Output the [X, Y] coordinate of the center of the cell containing the given text.  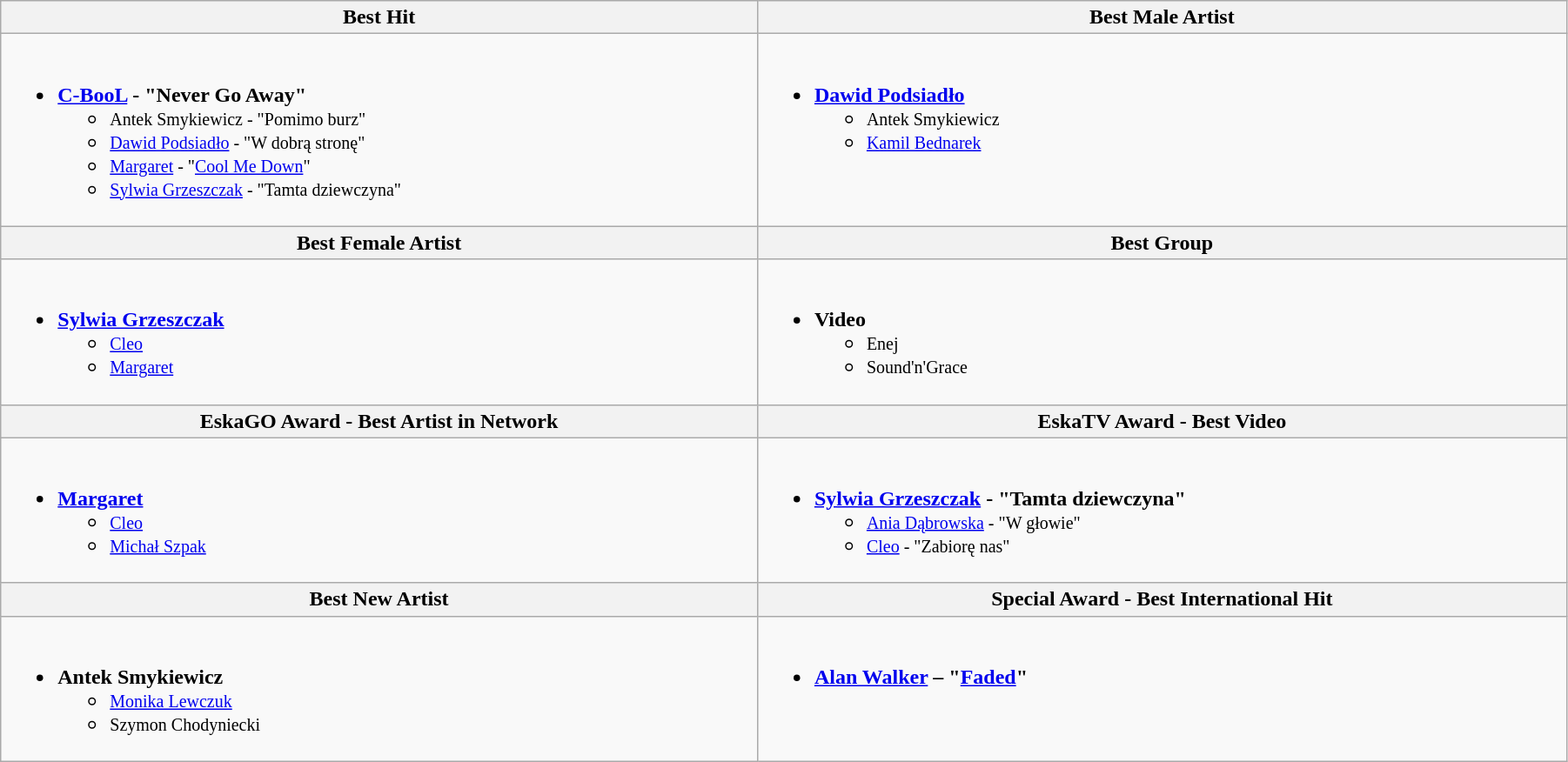
Sylwia Grzeszczak - "Tamta dziewczyna"Ania Dąbrowska - "W głowie"Cleo - "Zabiorę nas" [1162, 510]
Best Female Artist [379, 243]
VideoEnejSound'n'Grace [1162, 332]
Dawid PodsiadłoAntek SmykiewiczKamil Bednarek [1162, 130]
Antek SmykiewiczMonika LewczukSzymon Chodyniecki [379, 689]
Alan Walker – "Faded" [1162, 689]
Sylwia GrzeszczakCleoMargaret [379, 332]
Best Group [1162, 243]
Best Hit [379, 17]
EskaTV Award - Best Video [1162, 421]
EskaGO Award - Best Artist in Network [379, 421]
Best New Artist [379, 599]
Special Award - Best International Hit [1162, 599]
Best Male Artist [1162, 17]
MargaretCleoMichał Szpak [379, 510]
